Find where the given text appears and provide that cell's center as (x, y) coordinate. 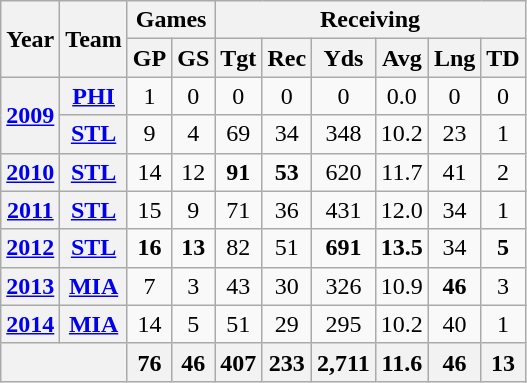
36 (287, 210)
76 (149, 362)
2010 (30, 172)
0.0 (402, 96)
233 (287, 362)
82 (238, 248)
71 (238, 210)
Receiving (370, 20)
Tgt (238, 58)
407 (238, 362)
Yds (344, 58)
11.7 (402, 172)
69 (238, 134)
GP (149, 58)
Rec (287, 58)
PHI (94, 96)
Year (30, 39)
91 (238, 172)
12 (194, 172)
620 (344, 172)
7 (149, 286)
53 (287, 172)
Games (170, 20)
2009 (30, 115)
15 (149, 210)
43 (238, 286)
2,711 (344, 362)
431 (344, 210)
4 (194, 134)
2011 (30, 210)
2014 (30, 324)
2 (503, 172)
12.0 (402, 210)
Team (94, 39)
Avg (402, 58)
Lng (454, 58)
41 (454, 172)
691 (344, 248)
23 (454, 134)
13.5 (402, 248)
TD (503, 58)
2012 (30, 248)
16 (149, 248)
10.9 (402, 286)
30 (287, 286)
348 (344, 134)
GS (194, 58)
2013 (30, 286)
295 (344, 324)
40 (454, 324)
326 (344, 286)
29 (287, 324)
11.6 (402, 362)
